Capture the cell that displays the provided text and extract its (X, Y) central coordinate. 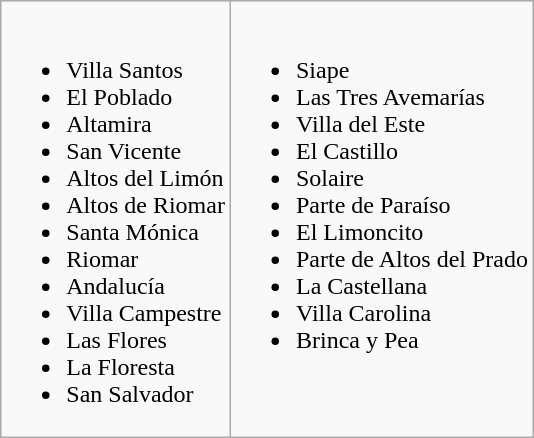
Villa SantosEl PobladoAltamiraSan VicenteAltos del LimónAltos de RiomarSanta MónicaRiomarAndalucíaVilla CampestreLas FloresLa FlorestaSan Salvador (116, 220)
SiapeLas Tres AvemaríasVilla del EsteEl CastilloSolaireParte de ParaísoEl LimoncitoParte de Altos del PradoLa CastellanaVilla CarolinaBrinca y Pea (382, 220)
